Output the [x, y] coordinate of the center of the cell containing the given text.  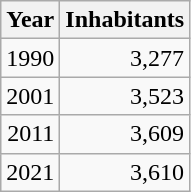
Year [30, 20]
2011 [30, 134]
3,610 [125, 172]
1990 [30, 58]
2001 [30, 96]
3,609 [125, 134]
Inhabitants [125, 20]
3,277 [125, 58]
2021 [30, 172]
3,523 [125, 96]
